Find where the given text appears and provide that cell's center as (X, Y) coordinate. 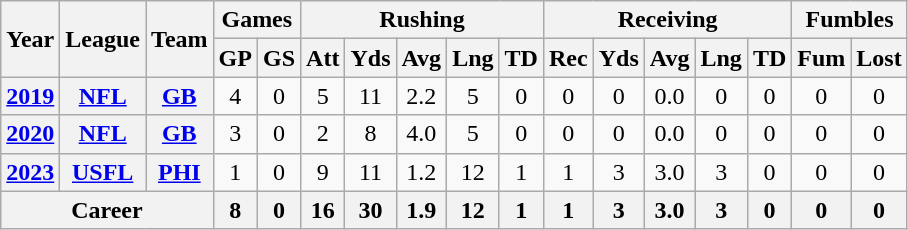
Fum (822, 58)
1.2 (422, 172)
Year (30, 39)
League (103, 39)
Career (107, 210)
9 (323, 172)
Team (180, 39)
2.2 (422, 96)
Att (323, 58)
Rec (568, 58)
30 (370, 210)
PHI (180, 172)
4.0 (422, 134)
2 (323, 134)
16 (323, 210)
Fumbles (850, 20)
USFL (103, 172)
GS (278, 58)
GP (235, 58)
2019 (30, 96)
4 (235, 96)
1.9 (422, 210)
Receiving (667, 20)
Rushing (422, 20)
Games (256, 20)
2020 (30, 134)
2023 (30, 172)
Lost (879, 58)
